Detect which cell encompasses the target text, then output its [X, Y] center coordinate. 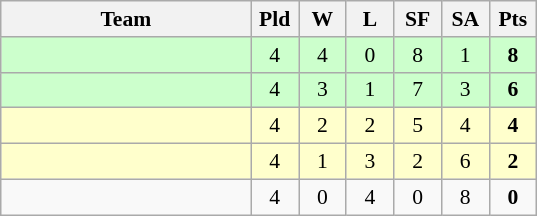
SF [418, 19]
Pld [275, 19]
L [370, 19]
7 [418, 90]
W [322, 19]
Team [126, 19]
5 [418, 126]
SA [465, 19]
Pts [513, 19]
